Capture the cell that displays the provided text and extract its (x, y) central coordinate. 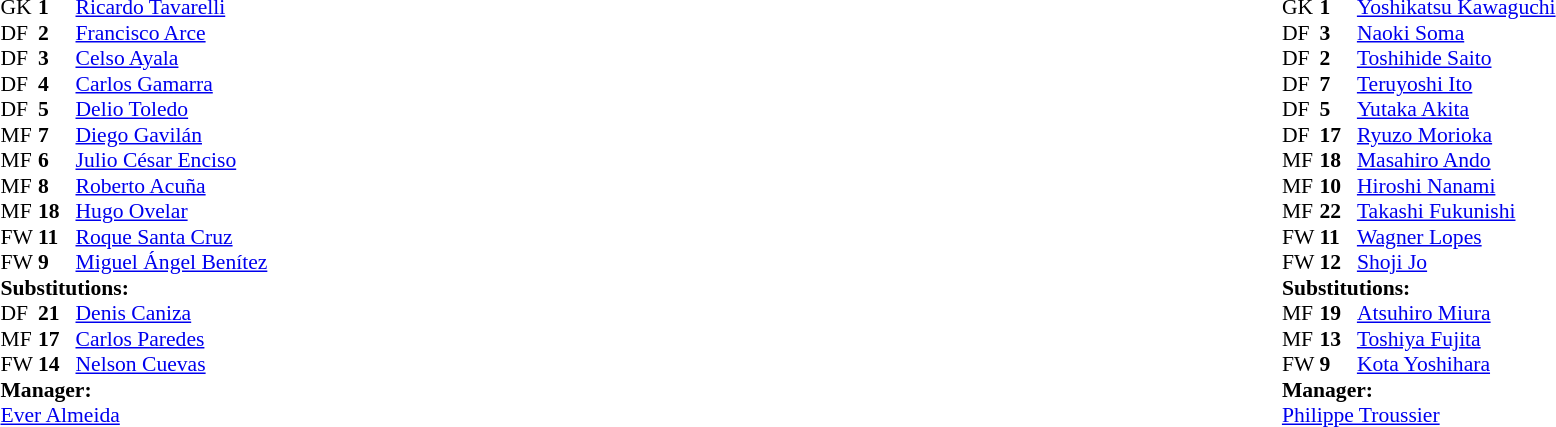
Yutaka Akita (1456, 109)
Toshihide Saito (1456, 59)
Carlos Paredes (172, 339)
13 (1338, 339)
14 (57, 365)
21 (57, 313)
Celso Ayala (172, 59)
8 (57, 186)
6 (57, 161)
Roque Santa Cruz (172, 237)
19 (1338, 313)
Teruyoshi Ito (1456, 84)
Roberto Acuña (172, 186)
Kota Yoshihara (1456, 365)
12 (1338, 263)
Takashi Fukunishi (1456, 211)
4 (57, 84)
10 (1338, 186)
Carlos Gamarra (172, 84)
Ryuzo Morioka (1456, 135)
Diego Gavilán (172, 135)
Hugo Ovelar (172, 211)
Wagner Lopes (1456, 237)
Masahiro Ando (1456, 161)
Denis Caniza (172, 313)
Toshiya Fujita (1456, 339)
Julio César Enciso (172, 161)
Nelson Cuevas (172, 365)
Francisco Arce (172, 33)
22 (1338, 211)
Hiroshi Nanami (1456, 186)
Atsuhiro Miura (1456, 313)
Miguel Ángel Benítez (172, 263)
Delio Toledo (172, 109)
Naoki Soma (1456, 33)
Shoji Jo (1456, 263)
